Scan for the cell matching the given text and deliver its (x, y) coordinate at center. 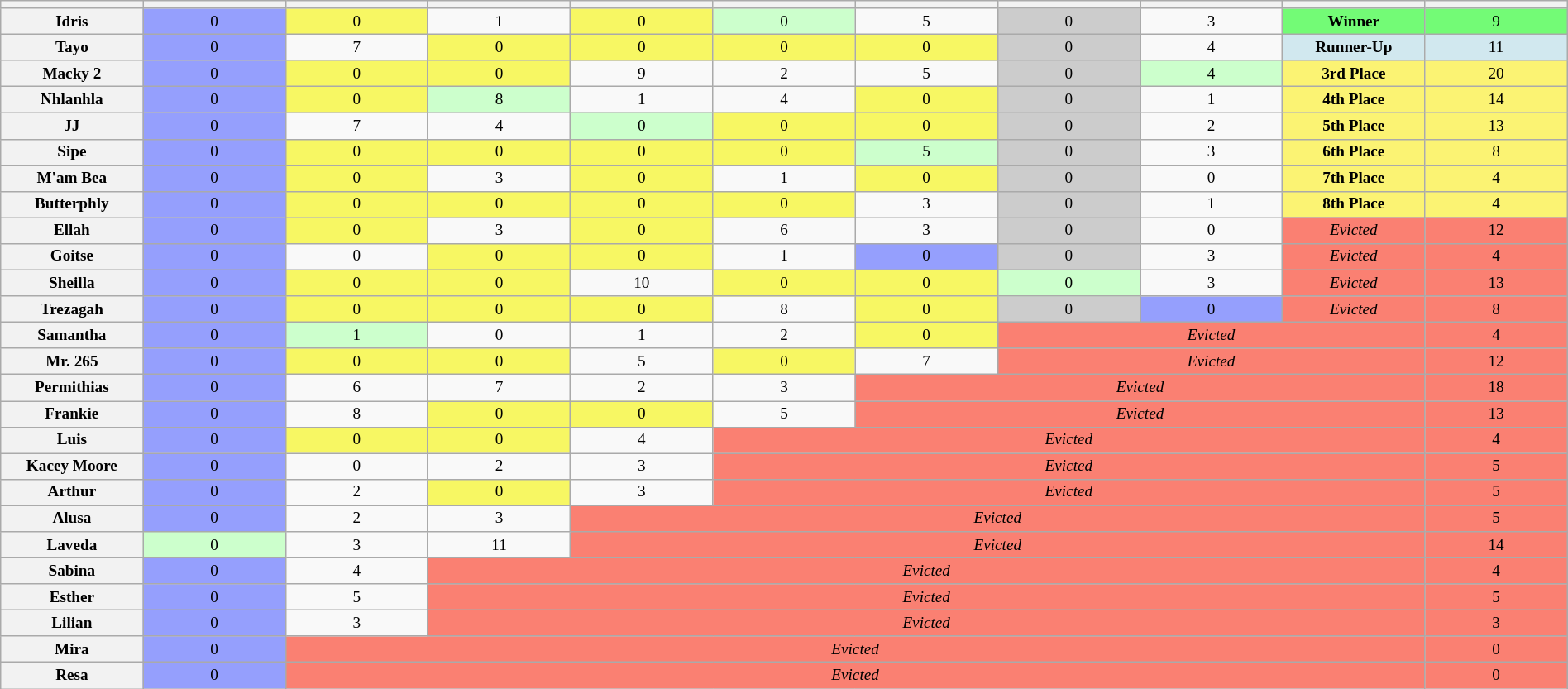
Sheilla (72, 283)
Trezagah (72, 309)
Arthur (72, 492)
Sabina (72, 571)
18 (1496, 388)
Mr. 265 (72, 361)
Goitse (72, 256)
Permithias (72, 388)
Nhlanhla (72, 100)
Tayo (72, 47)
Frankie (72, 414)
20 (1496, 74)
Samantha (72, 335)
Lilian (72, 623)
10 (642, 283)
7th Place (1354, 179)
Laveda (72, 544)
8th Place (1354, 204)
Mira (72, 649)
JJ (72, 126)
M'am Bea (72, 179)
Luis (72, 440)
5th Place (1354, 126)
6th Place (1354, 152)
Kacey Moore (72, 467)
3rd Place (1354, 74)
Resa (72, 676)
Alusa (72, 519)
Idris (72, 22)
Ellah (72, 231)
Sipe (72, 152)
Esther (72, 597)
4th Place (1354, 100)
Winner (1354, 22)
Macky 2 (72, 74)
Runner-Up (1354, 47)
Butterphly (72, 204)
